Return the (X, Y) coordinate for the center point of the cell that contains the specified text.  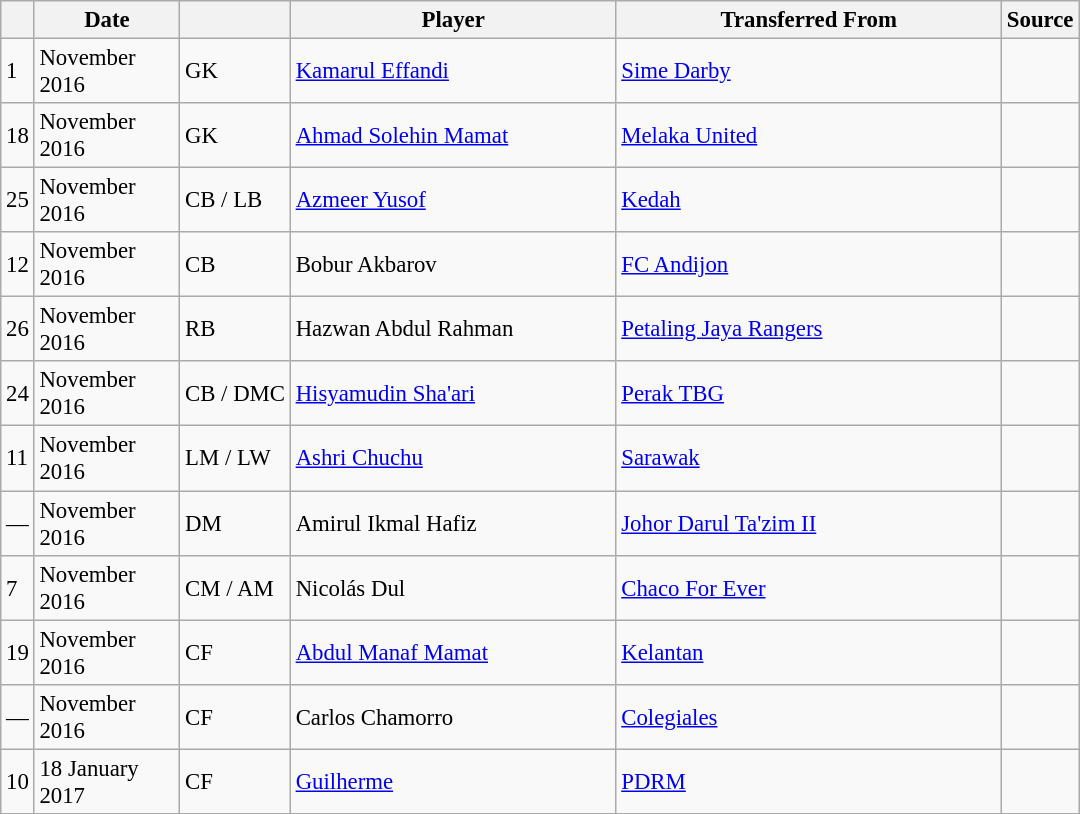
FC Andijon (809, 264)
Guilherme (453, 782)
Amirul Ikmal Hafiz (453, 524)
Melaka United (809, 136)
Azmeer Yusof (453, 200)
Transferred From (809, 20)
CB / DMC (236, 394)
Date (107, 20)
18 January 2017 (107, 782)
DM (236, 524)
Petaling Jaya Rangers (809, 330)
Sarawak (809, 458)
Hisyamudin Sha'ari (453, 394)
19 (18, 652)
Source (1040, 20)
Kedah (809, 200)
26 (18, 330)
Ashri Chuchu (453, 458)
Johor Darul Ta'zim II (809, 524)
RB (236, 330)
Abdul Manaf Mamat (453, 652)
7 (18, 588)
Bobur Akbarov (453, 264)
Nicolás Dul (453, 588)
PDRM (809, 782)
10 (18, 782)
Kamarul Effandi (453, 72)
18 (18, 136)
Colegiales (809, 716)
CM / AM (236, 588)
25 (18, 200)
CB (236, 264)
1 (18, 72)
Carlos Chamorro (453, 716)
CB / LB (236, 200)
12 (18, 264)
Sime Darby (809, 72)
LM / LW (236, 458)
Player (453, 20)
Chaco For Ever (809, 588)
Kelantan (809, 652)
Ahmad Solehin Mamat (453, 136)
Hazwan Abdul Rahman (453, 330)
Perak TBG (809, 394)
24 (18, 394)
11 (18, 458)
